Identify which cell holds the provided text, then report its (x, y) central coordinate. 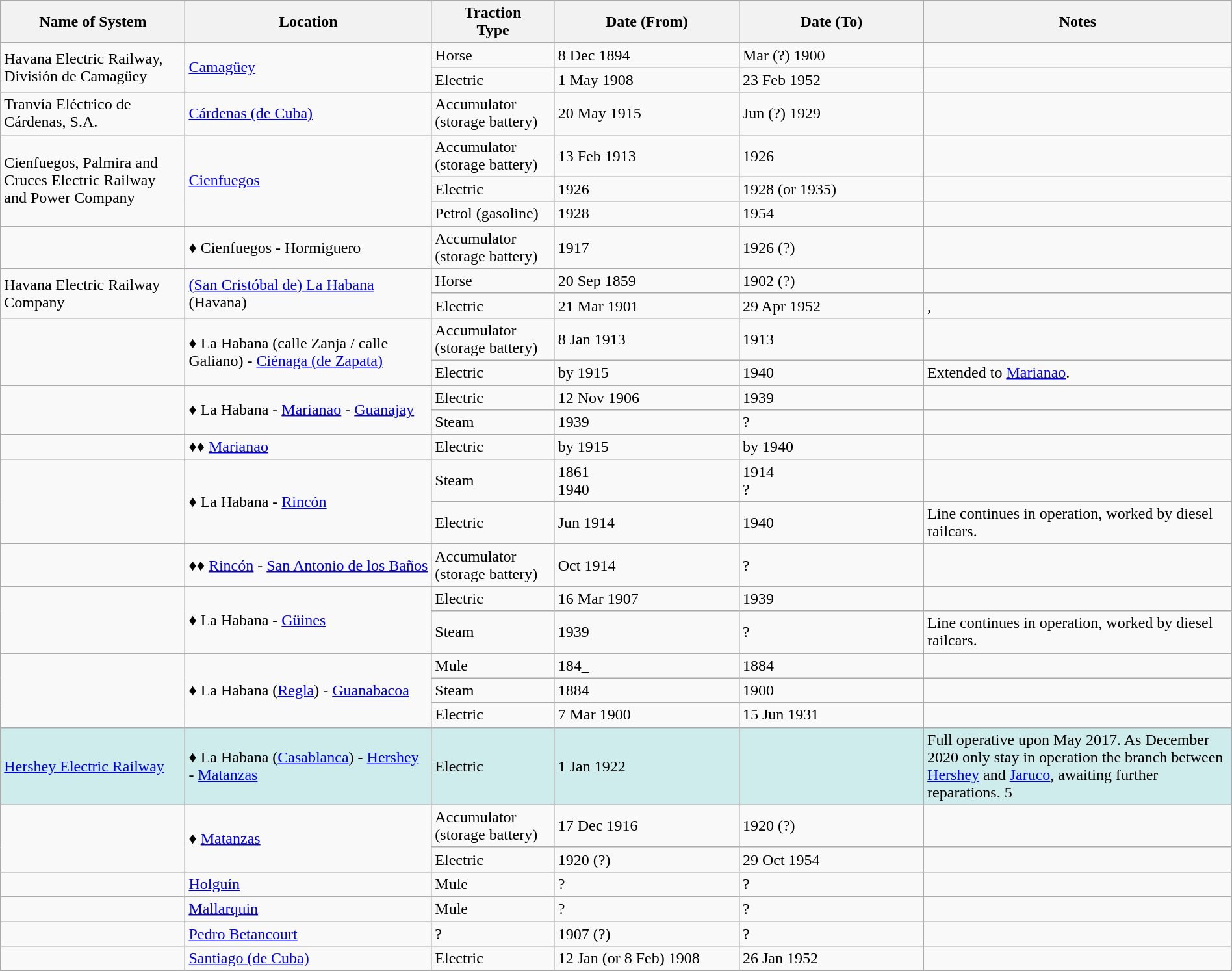
18611940 (647, 481)
♦ La Habana - Güines (308, 620)
♦ Cienfuegos - Hormiguero (308, 247)
Full operative upon May 2017. As December 2020 only stay in operation the branch between Hershey and Jaruco, awaiting further reparations. 5 (1078, 766)
1928 (647, 214)
16 Mar 1907 (647, 599)
1913 (831, 339)
8 Jan 1913 (647, 339)
29 Apr 1952 (831, 305)
21 Mar 1901 (647, 305)
1928 (or 1935) (831, 189)
Jun (?) 1929 (831, 113)
TractionType (493, 22)
Notes (1078, 22)
♦ La Habana - Marianao - Guanajay (308, 409)
20 May 1915 (647, 113)
Mar (?) 1900 (831, 55)
Pedro Betancourt (308, 934)
♦ La Habana (Casablanca) - Hershey - Matanzas (308, 766)
1900 (831, 690)
184_ (647, 666)
Extended to Marianao. (1078, 372)
♦♦ Rincón - San Antonio de los Baños (308, 565)
♦ La Habana - Rincón (308, 502)
Jun 1914 (647, 523)
Havana Electric Railway Company (93, 293)
1 Jan 1922 (647, 766)
8 Dec 1894 (647, 55)
Hershey Electric Railway (93, 766)
Name of System (93, 22)
Cienfuegos (308, 181)
♦ Matanzas (308, 838)
1914? (831, 481)
1907 (?) (647, 934)
Oct 1914 (647, 565)
7 Mar 1900 (647, 715)
♦♦ Marianao (308, 447)
Petrol (gasoline) (493, 214)
17 Dec 1916 (647, 825)
♦ La Habana (calle Zanja / calle Galiano) - Ciénaga (de Zapata) (308, 351)
20 Sep 1859 (647, 281)
Location (308, 22)
15 Jun 1931 (831, 715)
1917 (647, 247)
(San Cristóbal de) La Habana (Havana) (308, 293)
Cárdenas (de Cuba) (308, 113)
Holguín (308, 884)
1926 (?) (831, 247)
Date (To) (831, 22)
♦ La Habana (Regla) - Guanabacoa (308, 690)
29 Oct 1954 (831, 859)
, (1078, 305)
Tranvía Eléctrico de Cárdenas, S.A. (93, 113)
23 Feb 1952 (831, 80)
12 Jan (or 8 Feb) 1908 (647, 959)
1902 (?) (831, 281)
Camagüey (308, 68)
12 Nov 1906 (647, 397)
Havana Electric Railway, División de Camagüey (93, 68)
Date (From) (647, 22)
Cienfuegos, Palmira and Cruces Electric Railway and Power Company (93, 181)
26 Jan 1952 (831, 959)
by 1940 (831, 447)
1 May 1908 (647, 80)
Santiago (de Cuba) (308, 959)
1954 (831, 214)
Mallarquin (308, 909)
13 Feb 1913 (647, 156)
